Determine the [x, y] coordinate at the center of the cell enclosing the given text.  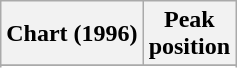
Chart (1996) [72, 34]
Peakposition [189, 34]
